Output the (x, y) coordinate of the center of the cell containing the given text.  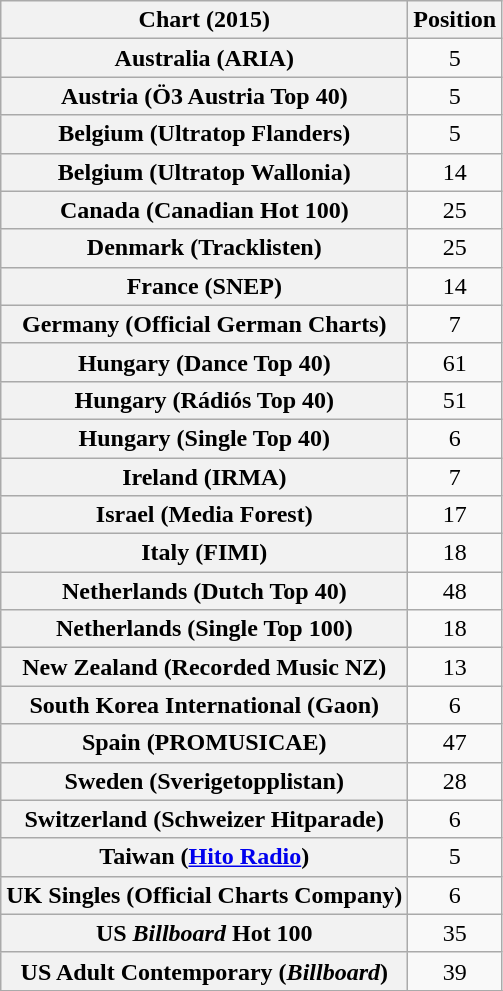
Hungary (Rádiós Top 40) (204, 400)
Netherlands (Single Top 100) (204, 629)
Germany (Official German Charts) (204, 324)
Taiwan (Hito Radio) (204, 857)
France (SNEP) (204, 286)
US Adult Contemporary (Billboard) (204, 971)
39 (455, 971)
51 (455, 400)
Israel (Media Forest) (204, 515)
61 (455, 362)
Italy (FIMI) (204, 553)
Canada (Canadian Hot 100) (204, 210)
Switzerland (Schweizer Hitparade) (204, 819)
New Zealand (Recorded Music NZ) (204, 667)
28 (455, 781)
35 (455, 933)
Chart (2015) (204, 20)
UK Singles (Official Charts Company) (204, 895)
South Korea International (Gaon) (204, 705)
Australia (ARIA) (204, 58)
Hungary (Single Top 40) (204, 438)
Ireland (IRMA) (204, 477)
48 (455, 591)
US Billboard Hot 100 (204, 933)
Austria (Ö3 Austria Top 40) (204, 96)
Netherlands (Dutch Top 40) (204, 591)
17 (455, 515)
Hungary (Dance Top 40) (204, 362)
47 (455, 743)
Spain (PROMUSICAE) (204, 743)
Position (455, 20)
Belgium (Ultratop Flanders) (204, 134)
Belgium (Ultratop Wallonia) (204, 172)
13 (455, 667)
Denmark (Tracklisten) (204, 248)
Sweden (Sverigetopplistan) (204, 781)
